Return the (X, Y) coordinate for the center point of the cell that contains the specified text.  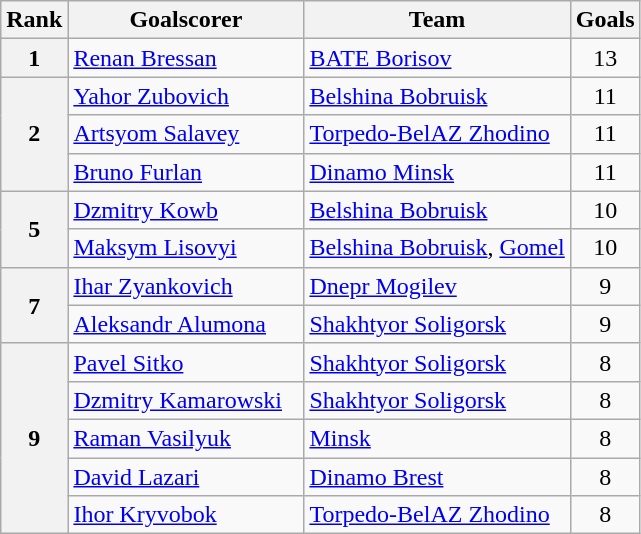
Ihor Kryvobok (186, 515)
Pavel Sitko (186, 362)
Goals (605, 20)
Goalscorer (186, 20)
Ihar Zyankovich (186, 286)
Yahor Zubovich (186, 96)
5 (34, 229)
Dinamo Minsk (437, 172)
Dzmitry Kowb (186, 210)
1 (34, 58)
Bruno Furlan (186, 172)
Team (437, 20)
Raman Vasilyuk (186, 438)
Dinamo Brest (437, 477)
Rank (34, 20)
Renan Bressan (186, 58)
Dzmitry Kamarowski (186, 400)
David Lazari (186, 477)
Minsk (437, 438)
Dnepr Mogilev (437, 286)
13 (605, 58)
7 (34, 305)
2 (34, 134)
Maksym Lisovyi (186, 248)
Artsyom Salavey (186, 134)
BATE Borisov (437, 58)
Aleksandr Alumona (186, 324)
Belshina Bobruisk, Gomel (437, 248)
